Capture the cell that displays the provided text and extract its [x, y] central coordinate. 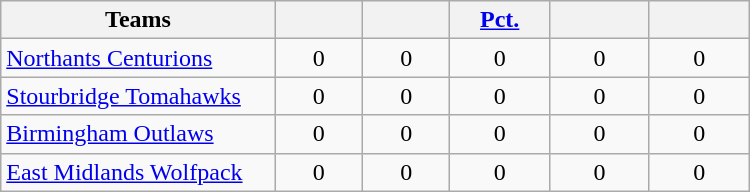
Birmingham Outlaws [138, 134]
Pct. [500, 20]
East Midlands Wolfpack [138, 172]
Teams [138, 20]
Northants Centurions [138, 58]
Stourbridge Tomahawks [138, 96]
